Extract the (x, y) coordinate from the center of the cell holding the provided text.  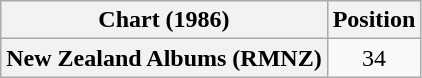
New Zealand Albums (RMNZ) (164, 58)
34 (374, 58)
Chart (1986) (164, 20)
Position (374, 20)
